Determine the [X, Y] coordinate at the center of the cell enclosing the given text.  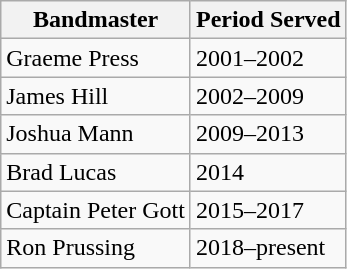
2002–2009 [268, 96]
Graeme Press [96, 58]
Ron Prussing [96, 248]
Period Served [268, 20]
2015–2017 [268, 210]
Captain Peter Gott [96, 210]
Bandmaster [96, 20]
2018–present [268, 248]
Joshua Mann [96, 134]
2001–2002 [268, 58]
James Hill [96, 96]
Brad Lucas [96, 172]
2014 [268, 172]
2009–2013 [268, 134]
